Output the (x, y) coordinate of the center of the cell containing the given text.  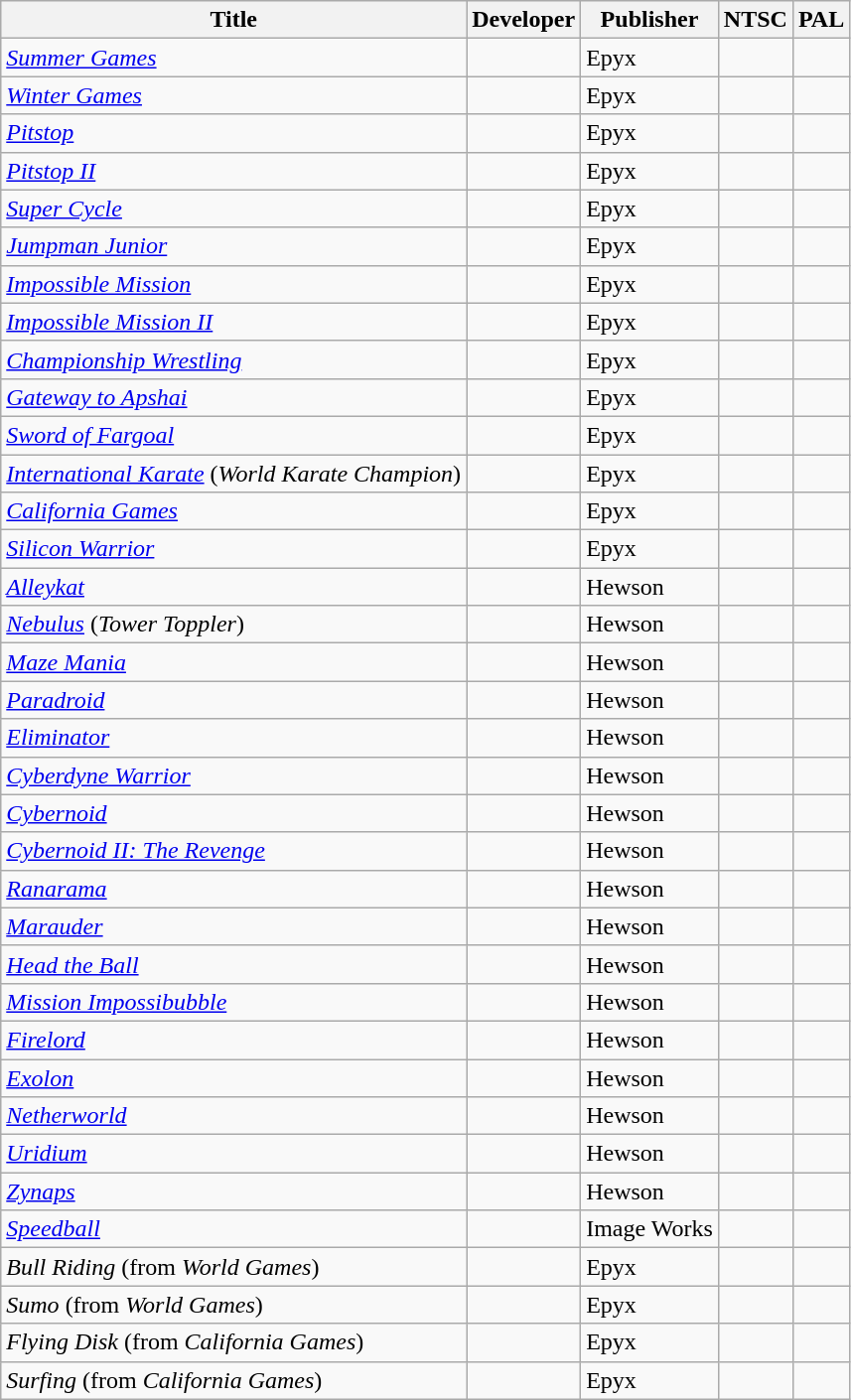
Exolon (234, 1077)
Publisher (649, 20)
Cyberdyne Warrior (234, 775)
Gateway to Apshai (234, 397)
Zynaps (234, 1191)
Nebulus (Tower Toppler) (234, 625)
Impossible Mission II (234, 322)
Silicon Warrior (234, 549)
Summer Games (234, 58)
Uridium (234, 1154)
Surfing (from California Games) (234, 1380)
Sword of Fargoal (234, 435)
California Games (234, 511)
Developer (524, 20)
Impossible Mission (234, 284)
Championship Wrestling (234, 359)
Pitstop (234, 133)
Image Works (649, 1229)
Eliminator (234, 738)
Bull Riding (from World Games) (234, 1267)
Cybernoid II: The Revenge (234, 851)
Paradroid (234, 700)
Cybernoid (234, 813)
NTSC (755, 20)
Head the Ball (234, 964)
Super Cycle (234, 209)
Mission Impossibubble (234, 1002)
Title (234, 20)
International Karate (World Karate Champion) (234, 474)
Alleykat (234, 587)
Pitstop II (234, 171)
Maze Mania (234, 662)
Firelord (234, 1040)
Jumpman Junior (234, 246)
Netherworld (234, 1116)
Sumo (from World Games) (234, 1305)
Ranarama (234, 889)
Marauder (234, 926)
Speedball (234, 1229)
Winter Games (234, 95)
Flying Disk (from California Games) (234, 1342)
PAL (820, 20)
